Extract the (x, y) coordinate from the center of the cell holding the provided text.  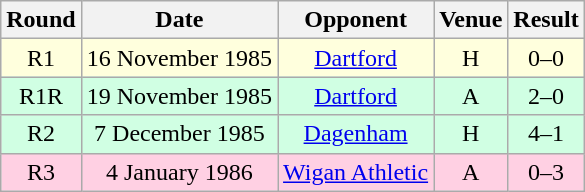
4–1 (546, 134)
Dagenham (356, 134)
19 November 1985 (179, 96)
16 November 1985 (179, 58)
Date (179, 20)
Venue (471, 20)
R1 (41, 58)
R2 (41, 134)
Wigan Athletic (356, 172)
Opponent (356, 20)
2–0 (546, 96)
R3 (41, 172)
Result (546, 20)
R1R (41, 96)
4 January 1986 (179, 172)
7 December 1985 (179, 134)
Round (41, 20)
0–0 (546, 58)
0–3 (546, 172)
